Return the (X, Y) coordinate for the center point of the cell that contains the specified text.  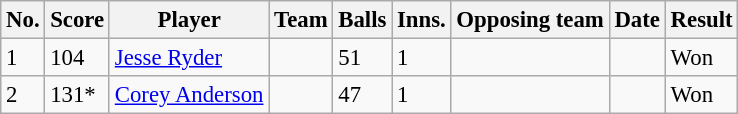
Opposing team (530, 20)
Team (301, 20)
47 (362, 95)
Balls (362, 20)
2 (23, 95)
Inns. (422, 20)
Score (78, 20)
Jesse Ryder (188, 58)
Corey Anderson (188, 95)
Player (188, 20)
104 (78, 58)
131* (78, 95)
Date (637, 20)
No. (23, 20)
Result (702, 20)
51 (362, 58)
